Detect which cell encompasses the target text, then output its [x, y] center coordinate. 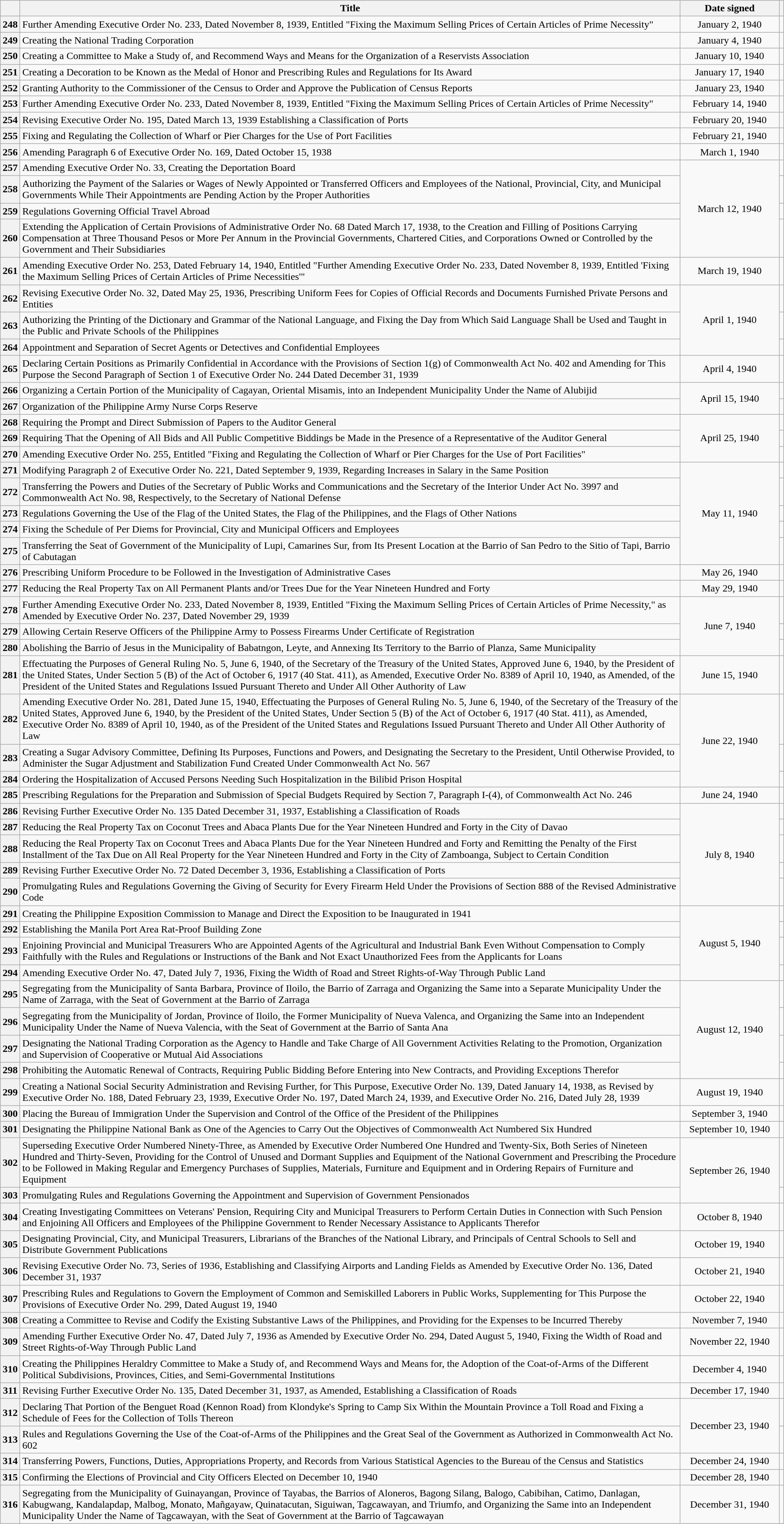
January 10, 1940 [730, 56]
316 [10, 1504]
264 [10, 347]
Prescribing Uniform Procedure to be Followed in the Investigation of Administrative Cases [350, 573]
Ordering the Hospitalization of Accused Persons Needing Such Hospitalization in the Bilibid Prison Hospital [350, 779]
Prohibiting the Automatic Renewal of Contracts, Requiring Public Bidding Before Entering into New Contracts, and Providing Exceptions Therefor [350, 1070]
Title [350, 8]
300 [10, 1113]
Amending Executive Order No. 255, Entitled "Fixing and Regulating the Collection of Wharf or Pier Charges for the Use of Port Facilities" [350, 454]
Amending Executive Order No. 33, Creating the Deportation Board [350, 168]
October 21, 1940 [730, 1271]
Revising Further Executive Order No. 135, Dated December 31, 1937, as Amended, Establishing a Classification of Roads [350, 1391]
December 28, 1940 [730, 1477]
308 [10, 1320]
267 [10, 406]
Creating a Decoration to be Known as the Medal of Honor and Prescribing Rules and Regulations for Its Award [350, 72]
310 [10, 1369]
280 [10, 648]
271 [10, 470]
Regulations Governing Official Travel Abroad [350, 211]
October 19, 1940 [730, 1244]
Date signed [730, 8]
248 [10, 24]
306 [10, 1271]
June 15, 1940 [730, 675]
304 [10, 1217]
Granting Authority to the Commissioner of the Census to Order and Approve the Publication of Census Reports [350, 88]
277 [10, 589]
Fixing the Schedule of Per Diems for Provincial, City and Municipal Officers and Employees [350, 529]
November 7, 1940 [730, 1320]
295 [10, 994]
283 [10, 757]
Reducing the Real Property Tax on All Permanent Plants and/or Trees Due for the Year Nineteen Hundred and Forty [350, 589]
Requiring That the Opening of All Bids and All Public Competitive Biddings be Made in the Presence of a Representative of the Auditor General [350, 438]
August 19, 1940 [730, 1092]
302 [10, 1162]
June 22, 1940 [730, 741]
262 [10, 298]
Creating the National Trading Corporation [350, 40]
288 [10, 849]
278 [10, 610]
December 17, 1940 [730, 1391]
Organization of the Philippine Army Nurse Corps Reserve [350, 406]
Abolishing the Barrio of Jesus in the Municipality of Babatngon, Leyte, and Annexing Its Territory to the Barrio of Planza, Same Municipality [350, 648]
December 4, 1940 [730, 1369]
298 [10, 1070]
Amending Paragraph 6 of Executive Order No. 169, Dated October 15, 1938 [350, 152]
March 1, 1940 [730, 152]
July 8, 1940 [730, 854]
December 31, 1940 [730, 1504]
305 [10, 1244]
November 22, 1940 [730, 1342]
September 3, 1940 [730, 1113]
Revising Further Executive Order No. 72 Dated December 3, 1936, Establishing a Classification of Ports [350, 870]
Revising Further Executive Order No. 135 Dated December 31, 1937, Establishing a Classification of Roads [350, 811]
311 [10, 1391]
259 [10, 211]
Amending Executive Order No. 47, Dated July 7, 1936, Fixing the Width of Road and Street Rights-of-Way Through Public Land [350, 973]
270 [10, 454]
August 5, 1940 [730, 943]
258 [10, 189]
265 [10, 369]
Creating the Philippine Exposition Commission to Manage and Direct the Exposition to be Inaugurated in 1941 [350, 914]
273 [10, 513]
Establishing the Manila Port Area Rat-Proof Building Zone [350, 930]
285 [10, 795]
January 2, 1940 [730, 24]
296 [10, 1021]
294 [10, 973]
312 [10, 1413]
313 [10, 1439]
September 10, 1940 [730, 1129]
286 [10, 811]
281 [10, 675]
272 [10, 492]
Confirming the Elections of Provincial and City Officers Elected on December 10, 1940 [350, 1477]
Promulgating Rules and Regulations Governing the Appointment and Supervision of Government Pensionados [350, 1195]
October 8, 1940 [730, 1217]
Designating the Philippine National Bank as One of the Agencies to Carry Out the Objectives of Commonwealth Act Numbered Six Hundred [350, 1129]
289 [10, 870]
Organizing a Certain Portion of the Municipality of Cagayan, Oriental Misamis, into an Independent Municipality Under the Name of Alubijid [350, 390]
287 [10, 827]
251 [10, 72]
Revising Executive Order No. 195, Dated March 13, 1939 Establishing a Classification of Ports [350, 120]
299 [10, 1092]
276 [10, 573]
303 [10, 1195]
May 11, 1940 [730, 513]
275 [10, 550]
291 [10, 914]
April 15, 1940 [730, 398]
261 [10, 271]
250 [10, 56]
March 19, 1940 [730, 271]
297 [10, 1049]
January 4, 1940 [730, 40]
December 23, 1940 [730, 1426]
263 [10, 326]
260 [10, 238]
268 [10, 422]
249 [10, 40]
April 25, 1940 [730, 438]
314 [10, 1461]
February 21, 1940 [730, 136]
February 20, 1940 [730, 120]
June 24, 1940 [730, 795]
May 29, 1940 [730, 589]
Regulations Governing the Use of the Flag of the United States, the Flag of the Philippines, and the Flags of Other Nations [350, 513]
Allowing Certain Reserve Officers of the Philippine Army to Possess Firearms Under Certificate of Registration [350, 632]
April 4, 1940 [730, 369]
September 26, 1940 [730, 1170]
293 [10, 951]
Fixing and Regulating the Collection of Wharf or Pier Charges for the Use of Port Facilities [350, 136]
290 [10, 891]
256 [10, 152]
October 22, 1940 [730, 1299]
252 [10, 88]
May 26, 1940 [730, 573]
292 [10, 930]
January 17, 1940 [730, 72]
282 [10, 719]
315 [10, 1477]
255 [10, 136]
Prescribing Regulations for the Preparation and Submission of Special Budgets Required by Section 7, Paragraph I-(4), of Commonwealth Act No. 246 [350, 795]
April 1, 1940 [730, 320]
266 [10, 390]
Modifying Paragraph 2 of Executive Order No. 221, Dated September 9, 1939, Regarding Increases in Salary in the Same Position [350, 470]
279 [10, 632]
274 [10, 529]
253 [10, 104]
Requiring the Prompt and Direct Submission of Papers to the Auditor General [350, 422]
December 24, 1940 [730, 1461]
284 [10, 779]
309 [10, 1342]
August 12, 1940 [730, 1030]
301 [10, 1129]
257 [10, 168]
Placing the Bureau of Immigration Under the Supervision and Control of the Office of the President of the Philippines [350, 1113]
307 [10, 1299]
Creating a Committee to Revise and Codify the Existing Substantive Laws of the Philippines, and Providing for the Expenses to be Incurred Thereby [350, 1320]
Creating a Committee to Make a Study of, and Recommend Ways and Means for the Organization of a Reservists Association [350, 56]
Appointment and Separation of Secret Agents or Detectives and Confidential Employees [350, 347]
February 14, 1940 [730, 104]
January 23, 1940 [730, 88]
254 [10, 120]
March 12, 1940 [730, 209]
269 [10, 438]
Reducing the Real Property Tax on Coconut Trees and Abaca Plants Due for the Year Nineteen Hundred and Forty in the City of Davao [350, 827]
June 7, 1940 [730, 626]
